Capture the cell that displays the provided text and extract its [X, Y] central coordinate. 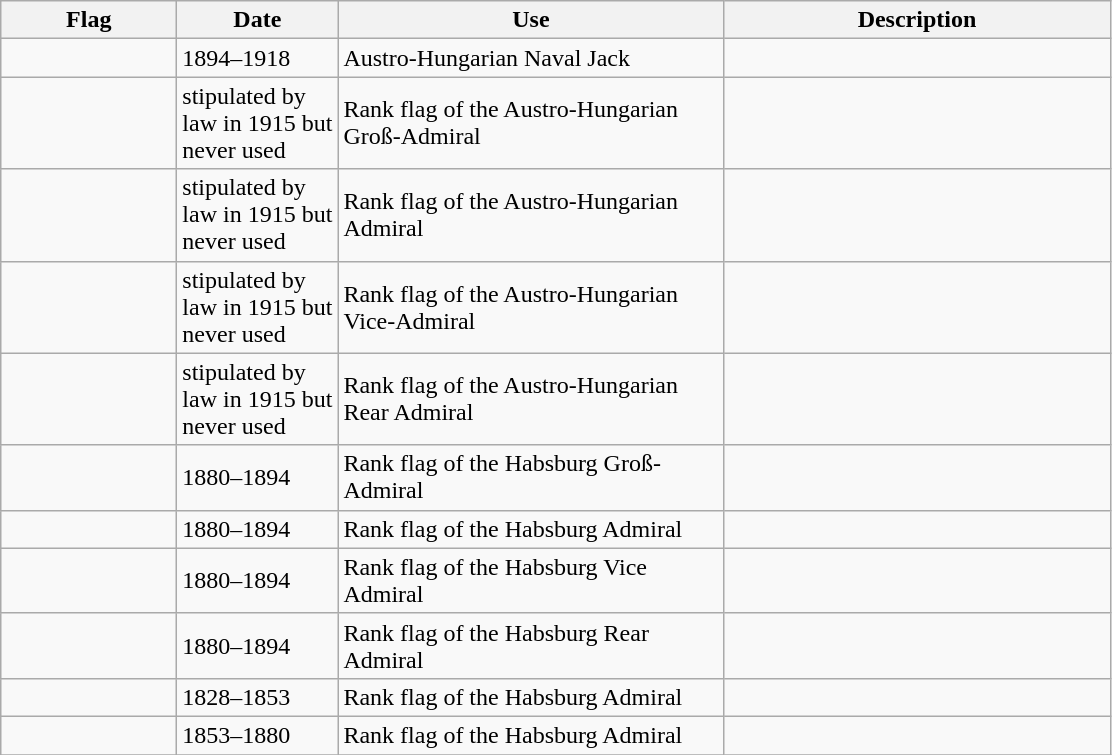
Use [531, 20]
Rank flag of the Austro-Hungarian Rear Admiral [531, 399]
Description [917, 20]
Rank flag of the Habsburg Vice Admiral [531, 580]
Rank flag of the Austro-Hungarian Vice-Admiral [531, 307]
Rank flag of the Habsburg Groß-Admiral [531, 478]
1828–1853 [258, 697]
Rank flag of the Habsburg Rear Admiral [531, 646]
Rank flag of the Austro-Hungarian Admiral [531, 215]
Austro-Hungarian Naval Jack [531, 58]
Rank flag of the Austro-Hungarian Groß-Admiral [531, 123]
Flag [89, 20]
1853–1880 [258, 735]
Date [258, 20]
1894–1918 [258, 58]
